Output the [X, Y] coordinate of the center of the cell containing the given text.  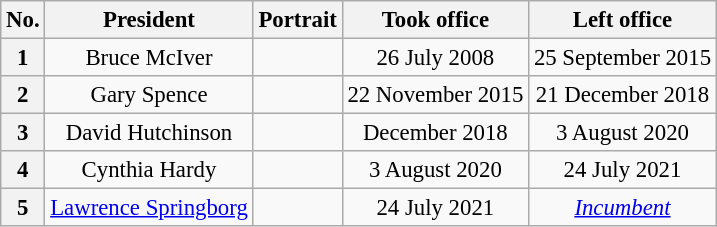
4 [23, 170]
No. [23, 20]
Lawrence Springborg [149, 208]
Bruce McIver [149, 58]
December 2018 [435, 133]
2 [23, 95]
Left office [623, 20]
21 December 2018 [623, 95]
3 [23, 133]
1 [23, 58]
5 [23, 208]
Incumbent [623, 208]
David Hutchinson [149, 133]
26 July 2008 [435, 58]
Gary Spence [149, 95]
22 November 2015 [435, 95]
President [149, 20]
Took office [435, 20]
Cynthia Hardy [149, 170]
25 September 2015 [623, 58]
Portrait [298, 20]
